Determine the (x, y) coordinate at the center of the cell enclosing the given text.  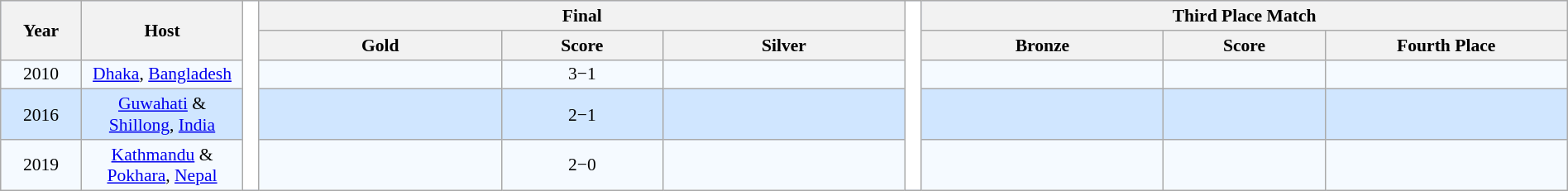
2019 (41, 165)
Third Place Match (1244, 16)
Bronze (1042, 45)
Dhaka, Bangladesh (162, 74)
2−1 (582, 114)
3−1 (582, 74)
Guwahati & Shillong, India (162, 114)
2016 (41, 114)
Final (582, 16)
2010 (41, 74)
Kathmandu & Pokhara, Nepal (162, 165)
Fourth Place (1446, 45)
Host (162, 30)
Silver (784, 45)
Gold (380, 45)
Year (41, 30)
2−0 (582, 165)
